From the cell containing the given text, extract its center point as (X, Y) coordinate. 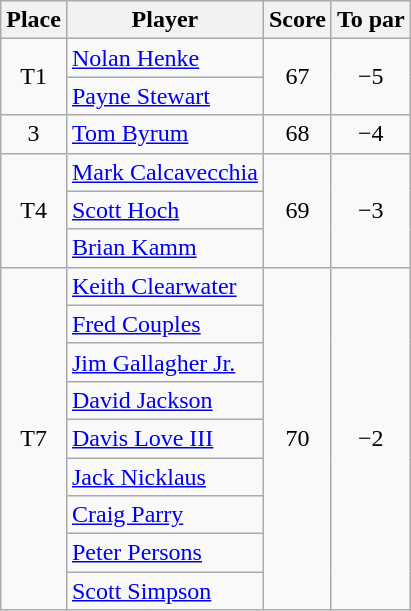
69 (297, 210)
Fred Couples (164, 324)
Place (34, 20)
67 (297, 77)
−3 (370, 210)
David Jackson (164, 400)
Score (297, 20)
Craig Parry (164, 515)
T4 (34, 210)
Keith Clearwater (164, 286)
Nolan Henke (164, 58)
To par (370, 20)
70 (297, 438)
Jim Gallagher Jr. (164, 362)
Brian Kamm (164, 248)
Scott Hoch (164, 210)
−4 (370, 134)
Tom Byrum (164, 134)
Player (164, 20)
3 (34, 134)
−2 (370, 438)
T7 (34, 438)
Mark Calcavecchia (164, 172)
Scott Simpson (164, 591)
−5 (370, 77)
Peter Persons (164, 553)
68 (297, 134)
Davis Love III (164, 438)
T1 (34, 77)
Payne Stewart (164, 96)
Jack Nicklaus (164, 477)
